Identify which cell holds the provided text, then report its [x, y] central coordinate. 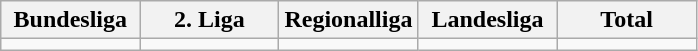
Bundesliga [70, 20]
2. Liga [210, 20]
Regionalliga [348, 20]
Total [626, 20]
Landesliga [488, 20]
